Capture the cell that displays the provided text and extract its (X, Y) central coordinate. 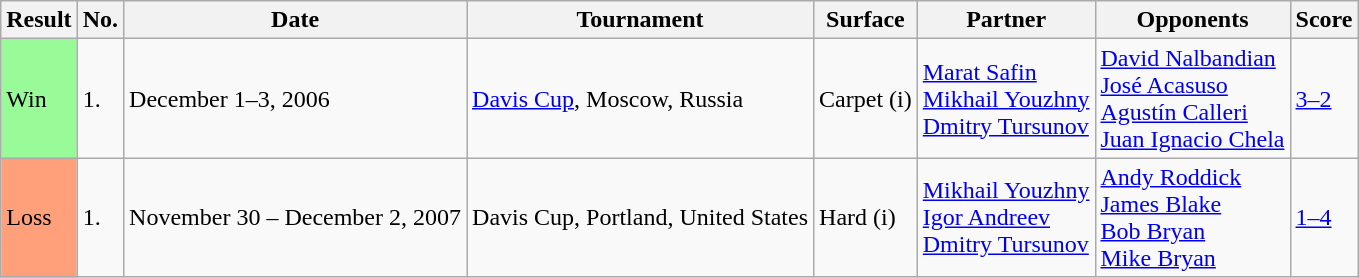
Partner (1006, 20)
1–4 (1324, 218)
3–2 (1324, 98)
Win (39, 98)
Tournament (640, 20)
No. (100, 20)
Opponents (1192, 20)
Andy Roddick James Blake Bob Bryan Mike Bryan (1192, 218)
Davis Cup, Moscow, Russia (640, 98)
Hard (i) (866, 218)
November 30 – December 2, 2007 (296, 218)
Surface (866, 20)
Marat Safin Mikhail Youzhny Dmitry Tursunov (1006, 98)
Davis Cup, Portland, United States (640, 218)
Carpet (i) (866, 98)
Mikhail Youzhny Igor Andreev Dmitry Tursunov (1006, 218)
Score (1324, 20)
Loss (39, 218)
Date (296, 20)
David Nalbandian José Acasuso Agustín Calleri Juan Ignacio Chela (1192, 98)
December 1–3, 2006 (296, 98)
Result (39, 20)
